Determine the (x, y) coordinate at the center of the cell enclosing the given text.  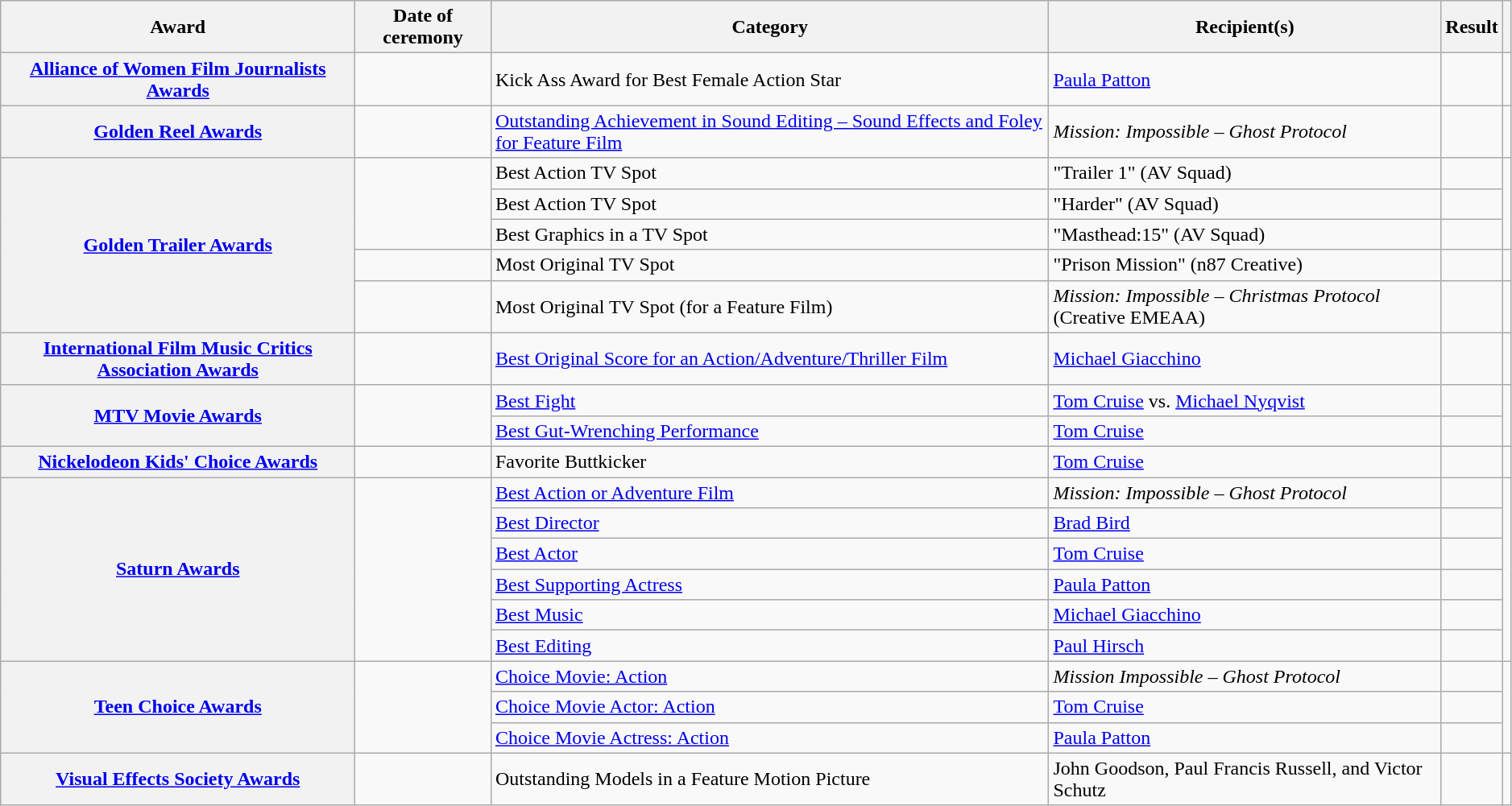
Teen Choice Awards (178, 707)
International Film Music Critics Association Awards (178, 359)
Best Director (770, 523)
Visual Effects Society Awards (178, 779)
Recipient(s) (1245, 27)
Best Actor (770, 554)
Choice Movie: Action (770, 676)
Paul Hirsch (1245, 646)
Date of ceremony (424, 27)
Golden Trailer Awards (178, 245)
Mission Impossible – Ghost Protocol (1245, 676)
Best Original Score for an Action/Adventure/Thriller Film (770, 359)
Best Fight (770, 400)
Saturn Awards (178, 568)
Category (770, 27)
"Harder" (AV Squad) (1245, 204)
Best Action or Adventure Film (770, 492)
"Trailer 1" (AV Squad) (1245, 173)
Choice Movie Actress: Action (770, 738)
Award (178, 27)
Nickelodeon Kids' Choice Awards (178, 461)
Most Original TV Spot (770, 265)
Golden Reel Awards (178, 132)
Brad Bird (1245, 523)
Best Gut-Wrenching Performance (770, 431)
Mission: Impossible – Christmas Protocol (Creative EMEAA) (1245, 306)
Best Editing (770, 646)
"Prison Mission" (n87 Creative) (1245, 265)
Outstanding Models in a Feature Motion Picture (770, 779)
Choice Movie Actor: Action (770, 707)
Kick Ass Award for Best Female Action Star (770, 79)
"Masthead:15" (AV Squad) (1245, 234)
Outstanding Achievement in Sound Editing – Sound Effects and Foley for Feature Film (770, 132)
Favorite Buttkicker (770, 461)
Best Graphics in a TV Spot (770, 234)
John Goodson, Paul Francis Russell, and Victor Schutz (1245, 779)
Tom Cruise vs. Michael Nyqvist (1245, 400)
Alliance of Women Film Journalists Awards (178, 79)
Best Supporting Actress (770, 585)
Best Music (770, 615)
Result (1472, 27)
Most Original TV Spot (for a Feature Film) (770, 306)
MTV Movie Awards (178, 415)
